Identify which cell holds the provided text, then report its [X, Y] central coordinate. 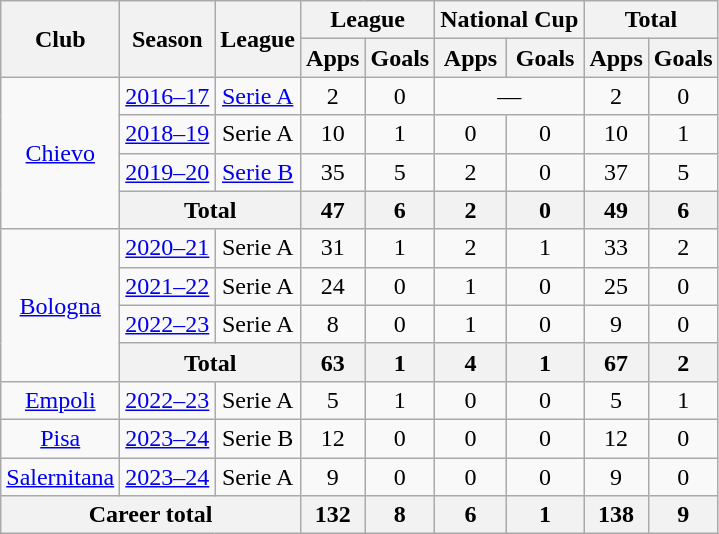
2020–21 [168, 248]
2016–17 [168, 96]
132 [333, 515]
31 [333, 248]
Bologna [60, 305]
37 [616, 172]
2021–22 [168, 286]
National Cup [510, 20]
63 [333, 362]
67 [616, 362]
Salernitana [60, 477]
Career total [151, 515]
138 [616, 515]
Season [168, 39]
Empoli [60, 400]
2019–20 [168, 172]
35 [333, 172]
24 [333, 286]
47 [333, 210]
25 [616, 286]
4 [471, 362]
Club [60, 39]
— [510, 96]
Chievo [60, 153]
49 [616, 210]
33 [616, 248]
Pisa [60, 438]
2018–19 [168, 134]
